Find where the given text appears and provide that cell's center as [x, y] coordinate. 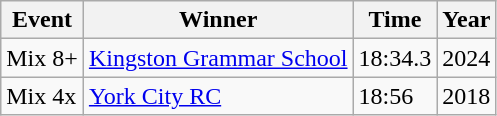
18:34.3 [395, 58]
Kingston Grammar School [218, 58]
York City RC [218, 96]
18:56 [395, 96]
2018 [466, 96]
Year [466, 20]
2024 [466, 58]
Event [42, 20]
Mix 8+ [42, 58]
Mix 4x [42, 96]
Winner [218, 20]
Time [395, 20]
